Return the [X, Y] coordinate for the center point of the cell that contains the specified text.  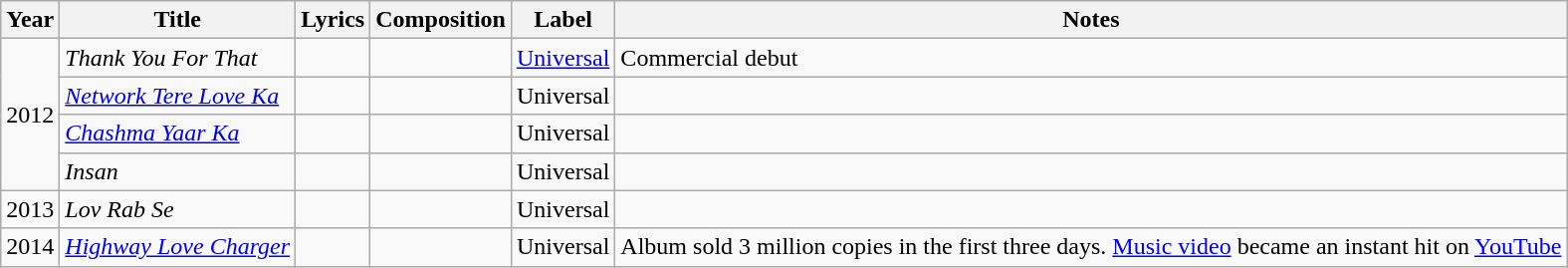
Commercial debut [1091, 58]
Notes [1091, 20]
2014 [30, 247]
Label [562, 20]
Network Tere Love Ka [177, 96]
Insan [177, 171]
Thank You For That [177, 58]
Composition [441, 20]
Year [30, 20]
Lov Rab Se [177, 209]
Title [177, 20]
Chashma Yaar Ka [177, 134]
2013 [30, 209]
2012 [30, 115]
Highway Love Charger [177, 247]
Album sold 3 million copies in the first three days. Music video became an instant hit on YouTube [1091, 247]
Lyrics [333, 20]
